Identify which cell holds the provided text, then report its (x, y) central coordinate. 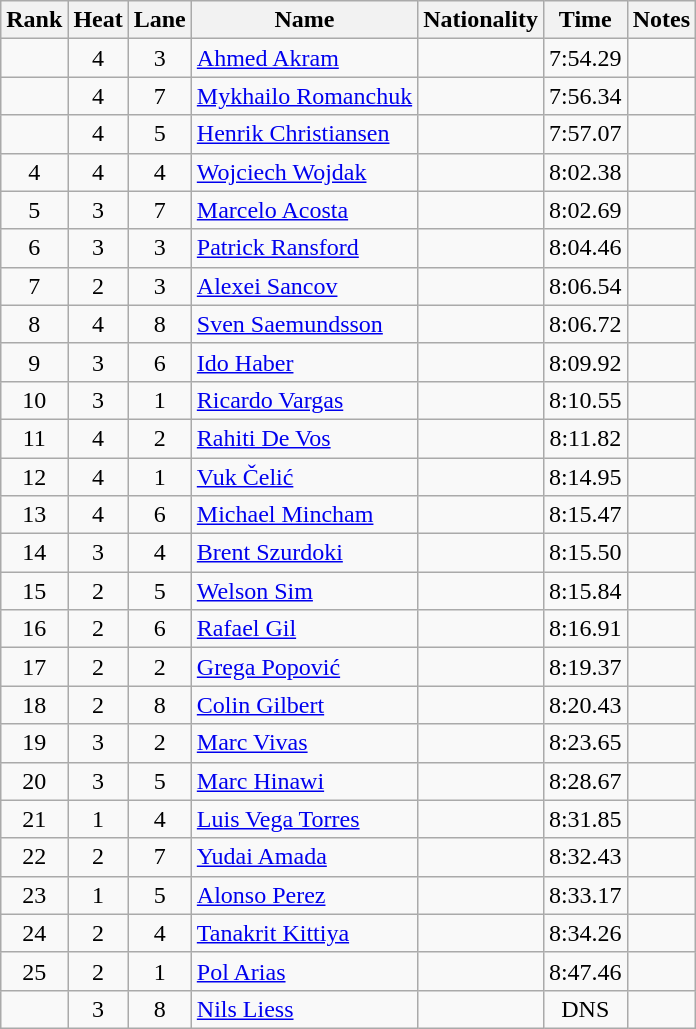
Luis Vega Torres (304, 819)
Sven Saemundsson (304, 324)
7:54.29 (585, 58)
Patrick Ransford (304, 248)
22 (34, 857)
Name (304, 20)
8:23.65 (585, 743)
7:56.34 (585, 96)
Rank (34, 20)
DNS (585, 1009)
Rahiti De Vos (304, 438)
23 (34, 895)
Nils Liess (304, 1009)
14 (34, 553)
8:10.55 (585, 400)
Wojciech Wojdak (304, 172)
8:32.43 (585, 857)
Notes (661, 20)
13 (34, 515)
Welson Sim (304, 591)
18 (34, 705)
8:20.43 (585, 705)
17 (34, 667)
8:09.92 (585, 362)
11 (34, 438)
Nationality (481, 20)
8:16.91 (585, 629)
8:28.67 (585, 781)
Yudai Amada (304, 857)
8:06.72 (585, 324)
Marcelo Acosta (304, 210)
8:19.37 (585, 667)
Grega Popović (304, 667)
Pol Arias (304, 971)
15 (34, 591)
9 (34, 362)
Lane (160, 20)
Michael Mincham (304, 515)
8:14.95 (585, 477)
8:47.46 (585, 971)
Tanakrit Kittiya (304, 933)
12 (34, 477)
Heat (98, 20)
8:11.82 (585, 438)
Alonso Perez (304, 895)
25 (34, 971)
8:31.85 (585, 819)
Mykhailo Romanchuk (304, 96)
24 (34, 933)
20 (34, 781)
8:06.54 (585, 286)
Rafael Gil (304, 629)
Marc Vivas (304, 743)
Henrik Christiansen (304, 134)
8:15.47 (585, 515)
Brent Szurdoki (304, 553)
Alexei Sancov (304, 286)
7:57.07 (585, 134)
Colin Gilbert (304, 705)
21 (34, 819)
8:34.26 (585, 933)
8:15.50 (585, 553)
Ahmed Akram (304, 58)
8:02.38 (585, 172)
Time (585, 20)
8:33.17 (585, 895)
19 (34, 743)
Ricardo Vargas (304, 400)
8:04.46 (585, 248)
Vuk Čelić (304, 477)
Ido Haber (304, 362)
10 (34, 400)
8:02.69 (585, 210)
Marc Hinawi (304, 781)
16 (34, 629)
8:15.84 (585, 591)
